Return the (X, Y) coordinate for the center point of the cell that contains the specified text.  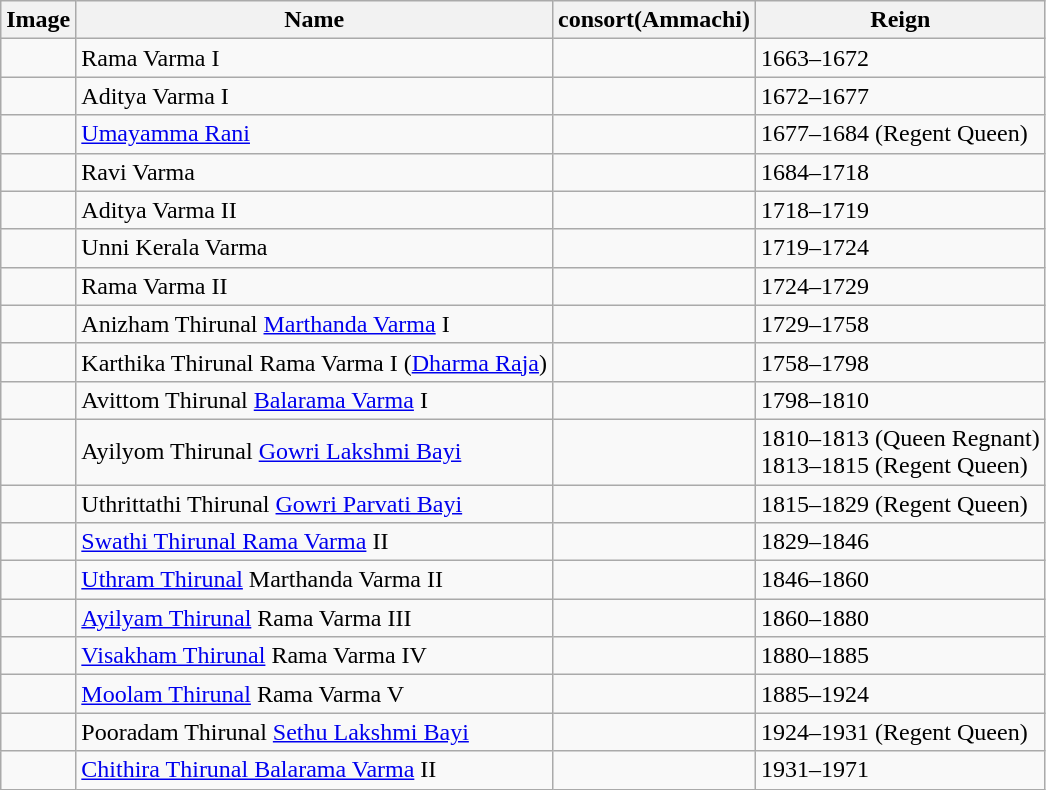
Chithira Thirunal Balarama Varma II (314, 770)
Aditya Varma I (314, 96)
Uthram Thirunal Marthanda Varma II (314, 580)
Unni Kerala Varma (314, 248)
Aditya Varma II (314, 210)
Umayamma Rani (314, 134)
Rama Varma II (314, 286)
1724–1729 (901, 286)
Ayilyam Thirunal Rama Varma III (314, 618)
Visakham Thirunal Rama Varma IV (314, 656)
1829–1846 (901, 542)
1798–1810 (901, 400)
Pooradam Thirunal Sethu Lakshmi Bayi (314, 732)
1931–1971 (901, 770)
1677–1684 (Regent Queen) (901, 134)
Rama Varma I (314, 58)
Anizham Thirunal Marthanda Varma I (314, 324)
1729–1758 (901, 324)
Karthika Thirunal Rama Varma I (Dharma Raja) (314, 362)
consort(Ammachi) (654, 20)
1718–1719 (901, 210)
1924–1931 (Regent Queen) (901, 732)
1860–1880 (901, 618)
Reign (901, 20)
1719–1724 (901, 248)
Ayilyom Thirunal Gowri Lakshmi Bayi (314, 452)
Image (38, 20)
Swathi Thirunal Rama Varma II (314, 542)
1758–1798 (901, 362)
1846–1860 (901, 580)
1663–1672 (901, 58)
1880–1885 (901, 656)
Avittom Thirunal Balarama Varma I (314, 400)
Moolam Thirunal Rama Varma V (314, 694)
1810–1813 (Queen Regnant) 1813–1815 (Regent Queen) (901, 452)
Name (314, 20)
1672–1677 (901, 96)
1684–1718 (901, 172)
1885–1924 (901, 694)
1815–1829 (Regent Queen) (901, 503)
Ravi Varma (314, 172)
Uthrittathi Thirunal Gowri Parvati Bayi (314, 503)
